Detect which cell encompasses the target text, then output its [x, y] center coordinate. 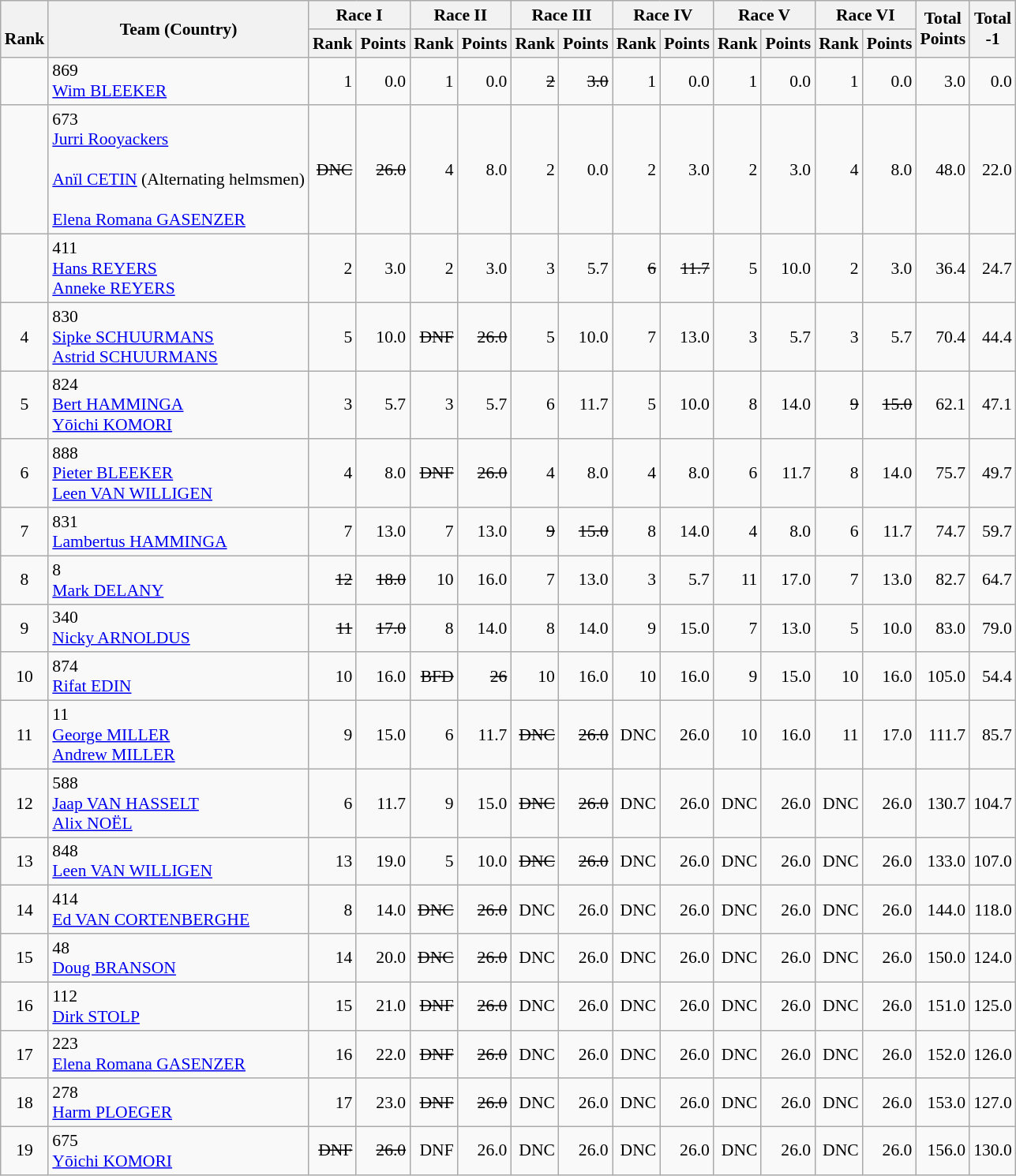
36.4 [943, 268]
831 Lambertus HAMMINGA [178, 532]
133.0 [943, 862]
23.0 [383, 1103]
49.7 [993, 474]
21.0 [383, 1006]
675 Yōichi KOMORI [178, 1151]
105.0 [943, 677]
156.0 [943, 1151]
673 Jurri Rooyackers Anïl CETIN (Alternating helmsmen)Elena Romana GASENZER [178, 170]
830 Sipke SCHUURMANSAstrid SCHUURMANS [178, 336]
824 Bert HAMMINGAYōichi KOMORI [178, 406]
79.0 [993, 628]
Total Points [943, 28]
130.0 [993, 1151]
126.0 [993, 1054]
Race IV [663, 15]
24.7 [993, 268]
26 [485, 677]
48.0 [943, 170]
107.0 [993, 862]
83.0 [943, 628]
20.0 [383, 958]
19 [25, 1151]
848 Leen VAN WILLIGEN [178, 862]
64.7 [993, 579]
888 Pieter BLEEKERLeen VAN WILLIGEN [178, 474]
Total-1 [993, 28]
82.7 [943, 579]
111.7 [943, 736]
150.0 [943, 958]
869 Wim BLEEKER [178, 81]
414 Ed VAN CORTENBERGHE [178, 909]
Team (Country) [178, 28]
19.0 [383, 862]
125.0 [993, 1006]
Race VI [865, 15]
118.0 [993, 909]
18 [25, 1103]
151.0 [943, 1006]
223 Elena Romana GASENZER [178, 1054]
Race III [561, 15]
874 Rifat EDIN [178, 677]
74.7 [943, 532]
Race V [764, 15]
152.0 [943, 1054]
Race I [359, 15]
18.0 [383, 579]
153.0 [943, 1103]
11 George MILLERAndrew MILLER [178, 736]
124.0 [993, 958]
59.7 [993, 532]
62.1 [943, 406]
8 Mark DELANY [178, 579]
70.4 [943, 336]
BFD [434, 677]
112 Dirk STOLP [178, 1006]
588 Jaap VAN HASSELTAlix NOËL [178, 803]
127.0 [993, 1103]
144.0 [943, 909]
Race II [460, 15]
75.7 [943, 474]
104.7 [993, 803]
54.4 [993, 677]
340Nicky ARNOLDUS [178, 628]
278 Harm PLOEGER [178, 1103]
47.1 [993, 406]
44.4 [993, 336]
411 Hans REYERSAnneke REYERS [178, 268]
130.7 [943, 803]
85.7 [993, 736]
48 Doug BRANSON [178, 958]
